Determine the [X, Y] coordinate at the center of the cell enclosing the given text.  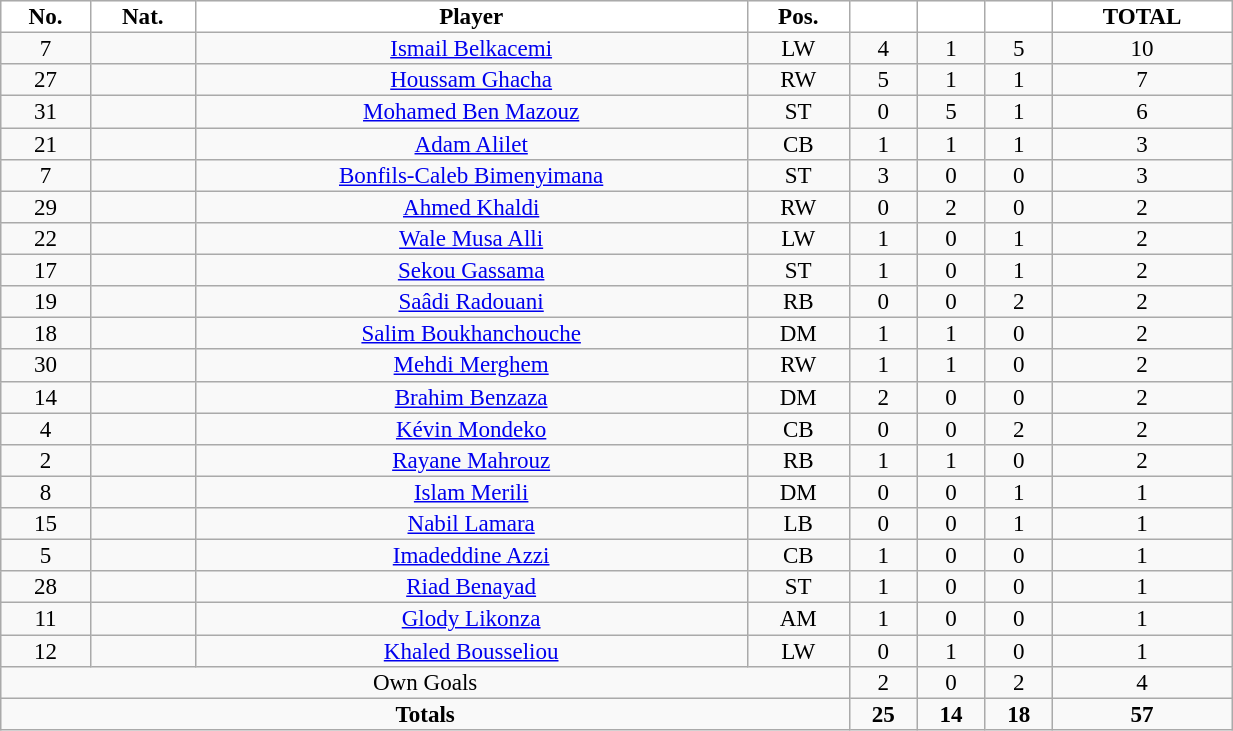
Ahmed Khaldi [471, 207]
Pos. [798, 17]
Mohamed Ben Mazouz [471, 112]
No. [46, 17]
25 [883, 714]
Rayane Mahrouz [471, 461]
17 [46, 271]
Riad Benayad [471, 587]
Islam Merili [471, 492]
22 [46, 239]
Saâdi Radouani [471, 302]
21 [46, 144]
10 [1142, 49]
27 [46, 80]
Bonfils-Caleb Bimenyimana [471, 176]
Wale Musa Alli [471, 239]
Houssam Ghacha [471, 80]
Own Goals [426, 683]
Imadeddine Azzi [471, 556]
Player [471, 17]
57 [1142, 714]
19 [46, 302]
Brahim Benzaza [471, 397]
TOTAL [1142, 17]
Sekou Gassama [471, 271]
Salim Boukhanchouche [471, 334]
Kévin Mondeko [471, 429]
31 [46, 112]
Ismail Belkacemi [471, 49]
Adam Alilet [471, 144]
30 [46, 366]
Nat. [142, 17]
11 [46, 619]
Mehdi Merghem [471, 366]
Khaled Bousseliou [471, 651]
29 [46, 207]
Totals [426, 714]
28 [46, 587]
12 [46, 651]
Glody Likonza [471, 619]
6 [1142, 112]
AM [798, 619]
8 [46, 492]
LB [798, 524]
15 [46, 524]
Nabil Lamara [471, 524]
